Detect which cell encompasses the target text, then output its [x, y] center coordinate. 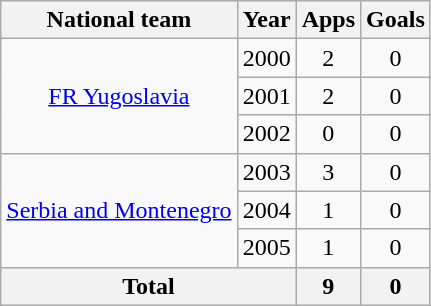
Apps [328, 20]
2002 [266, 134]
2005 [266, 248]
FR Yugoslavia [119, 96]
3 [328, 172]
2004 [266, 210]
Year [266, 20]
9 [328, 286]
2003 [266, 172]
Goals [396, 20]
National team [119, 20]
Serbia and Montenegro [119, 210]
Total [148, 286]
2001 [266, 96]
2000 [266, 58]
